Capture the cell that displays the provided text and extract its [X, Y] central coordinate. 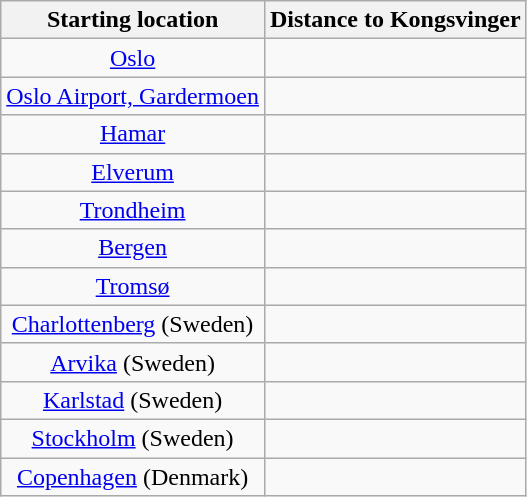
Oslo [133, 58]
Starting location [133, 20]
Oslo Airport, Gardermoen [133, 96]
Karlstad (Sweden) [133, 400]
Copenhagen (Denmark) [133, 477]
Charlottenberg (Sweden) [133, 324]
Tromsø [133, 286]
Trondheim [133, 210]
Hamar [133, 134]
Distance to Kongsvinger [395, 20]
Arvika (Sweden) [133, 362]
Elverum [133, 172]
Bergen [133, 248]
Stockholm (Sweden) [133, 438]
